Search for the cell housing the specified text and yield its [x, y] center coordinate. 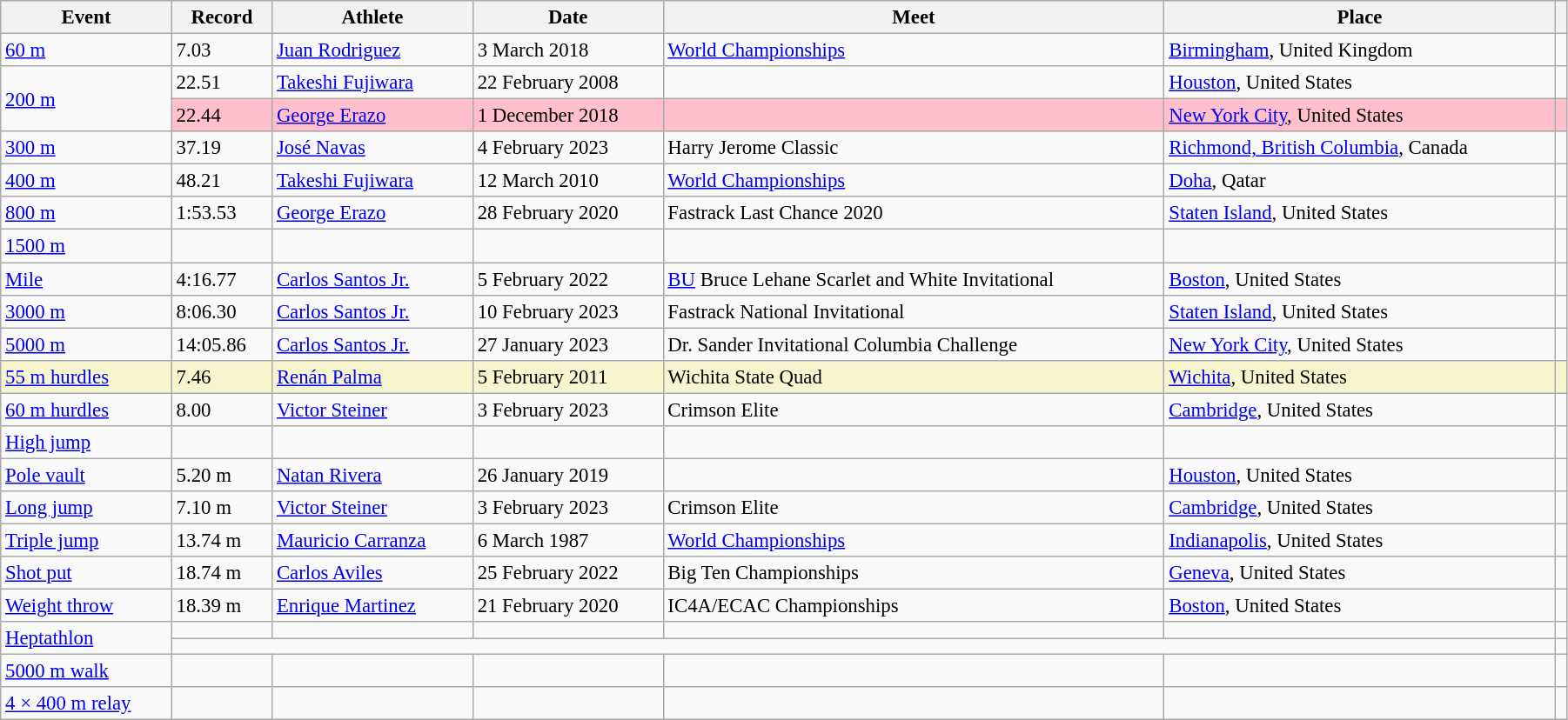
Dr. Sander Invitational Columbia Challenge [914, 344]
22.44 [221, 116]
7.10 m [221, 508]
48.21 [221, 181]
18.74 m [221, 573]
Record [221, 17]
22.51 [221, 83]
5 February 2011 [567, 377]
Enrique Martinez [372, 606]
IC4A/ECAC Championships [914, 606]
Shot put [87, 573]
Doha, Qatar [1359, 181]
High jump [87, 443]
Birmingham, United Kingdom [1359, 50]
Big Ten Championships [914, 573]
Juan Rodriguez [372, 50]
400 m [87, 181]
25 February 2022 [567, 573]
4 × 400 m relay [87, 703]
Triple jump [87, 540]
Renán Palma [372, 377]
1:53.53 [221, 213]
José Navas [372, 148]
8.00 [221, 410]
8:06.30 [221, 311]
6 March 1987 [567, 540]
Natan Rivera [372, 475]
60 m hurdles [87, 410]
Pole vault [87, 475]
Fastrack Last Chance 2020 [914, 213]
27 January 2023 [567, 344]
22 February 2008 [567, 83]
Meet [914, 17]
13.74 m [221, 540]
Event [87, 17]
1 December 2018 [567, 116]
800 m [87, 213]
Indianapolis, United States [1359, 540]
Weight throw [87, 606]
Heptathlon [87, 638]
60 m [87, 50]
Mauricio Carranza [372, 540]
4 February 2023 [567, 148]
Long jump [87, 508]
Fastrack National Invitational [914, 311]
3000 m [87, 311]
200 m [87, 99]
14:05.86 [221, 344]
Carlos Aviles [372, 573]
26 January 2019 [567, 475]
3 March 2018 [567, 50]
7.03 [221, 50]
5.20 m [221, 475]
Mile [87, 279]
55 m hurdles [87, 377]
4:16.77 [221, 279]
12 March 2010 [567, 181]
37.19 [221, 148]
Wichita, United States [1359, 377]
Date [567, 17]
21 February 2020 [567, 606]
Harry Jerome Classic [914, 148]
18.39 m [221, 606]
28 February 2020 [567, 213]
Geneva, United States [1359, 573]
Athlete [372, 17]
10 February 2023 [567, 311]
Wichita State Quad [914, 377]
1500 m [87, 246]
Place [1359, 17]
5 February 2022 [567, 279]
BU Bruce Lehane Scarlet and White Invitational [914, 279]
7.46 [221, 377]
5000 m [87, 344]
300 m [87, 148]
5000 m walk [87, 671]
Richmond, British Columbia, Canada [1359, 148]
